From the cell containing the given text, extract its center point as (x, y) coordinate. 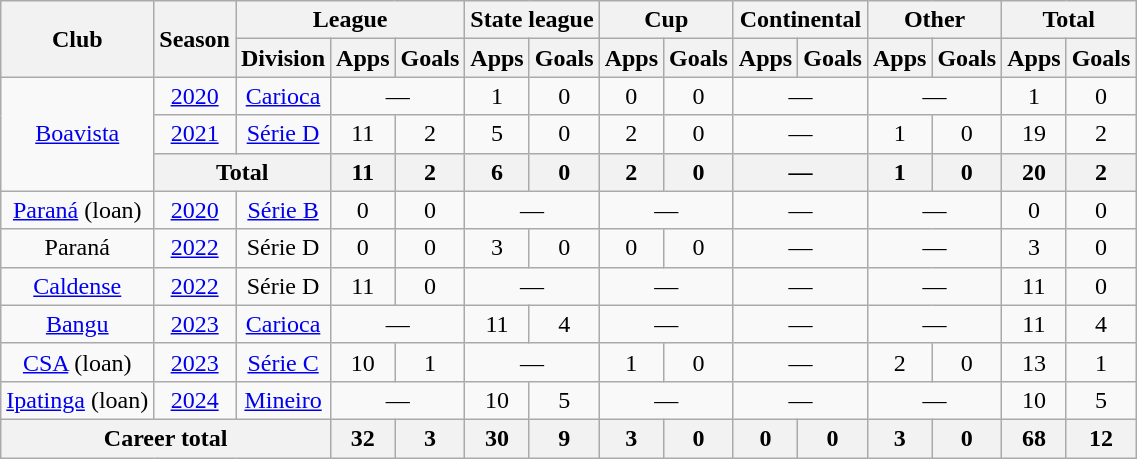
CSA (loan) (78, 362)
6 (497, 172)
Career total (166, 438)
2024 (195, 400)
20 (1034, 172)
Caldense (78, 286)
12 (1101, 438)
32 (363, 438)
League (350, 20)
Ipatinga (loan) (78, 400)
Série B (284, 210)
Paraná (78, 248)
2021 (195, 134)
13 (1034, 362)
9 (564, 438)
Mineiro (284, 400)
Other (934, 20)
State league (532, 20)
Continental (800, 20)
Paraná (loan) (78, 210)
Boavista (78, 134)
Season (195, 39)
68 (1034, 438)
Série C (284, 362)
Cup (666, 20)
Club (78, 39)
Division (284, 58)
30 (497, 438)
19 (1034, 134)
Bangu (78, 324)
